Capture the cell that displays the provided text and extract its (X, Y) central coordinate. 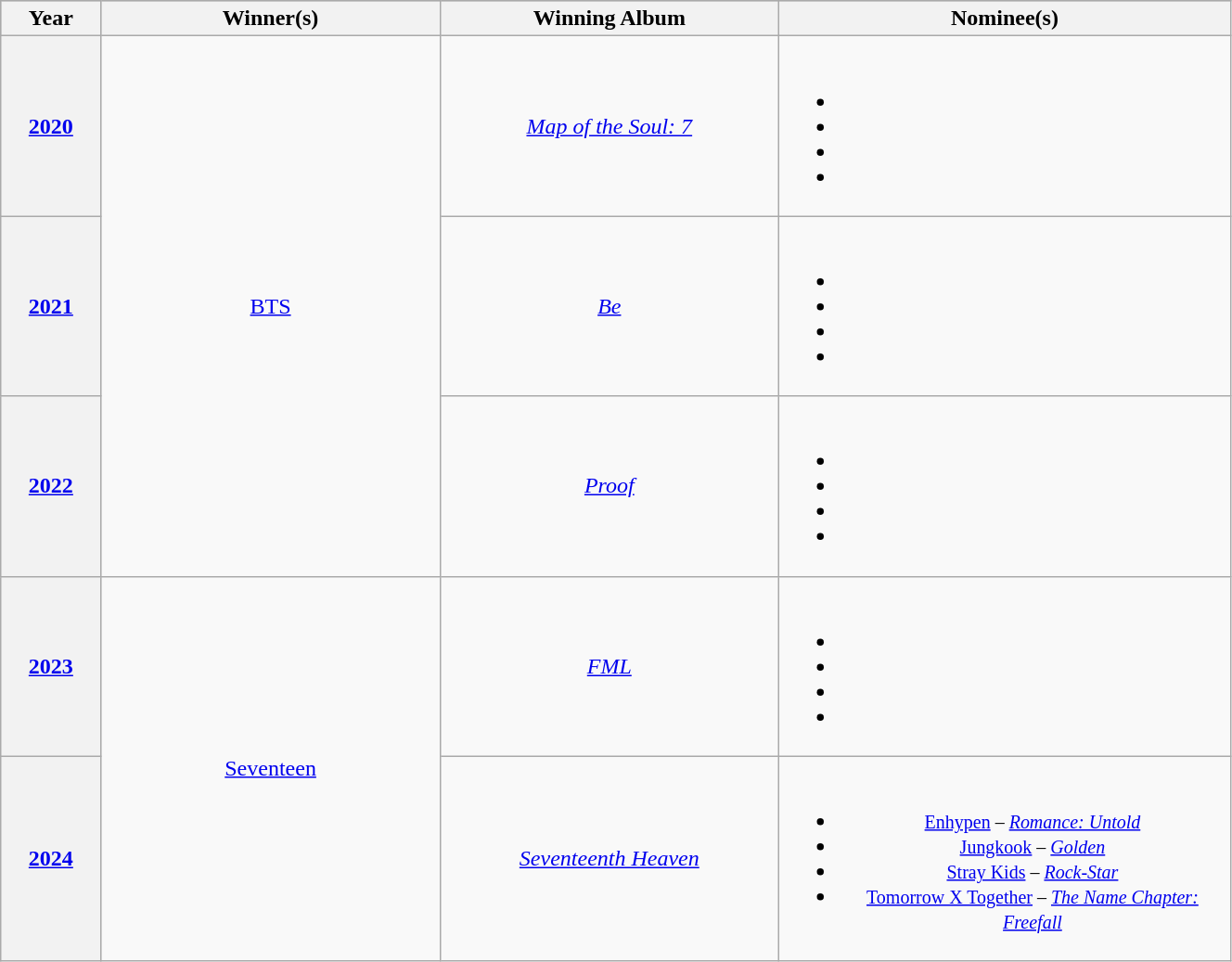
Be (609, 306)
Seventeen (271, 768)
FML (609, 666)
2021 (51, 306)
2022 (51, 486)
BTS (271, 306)
2023 (51, 666)
Winner(s) (271, 19)
Proof (609, 486)
Nominee(s) (1004, 19)
Map of the Soul: 7 (609, 126)
2020 (51, 126)
Enhypen – Romance: UntoldJungkook – GoldenStray Kids – Rock-StarTomorrow X Together – The Name Chapter: Freefall (1004, 859)
Year (51, 19)
Winning Album (609, 19)
2024 (51, 859)
Seventeenth Heaven (609, 859)
